Scan for the cell matching the given text and deliver its [X, Y] coordinate at center. 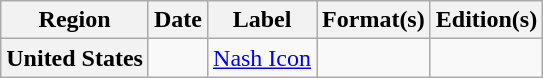
Region [75, 20]
United States [75, 58]
Format(s) [374, 20]
Date [178, 20]
Label [262, 20]
Edition(s) [486, 20]
Nash Icon [262, 58]
